Output the [x, y] coordinate of the center of the cell containing the given text.  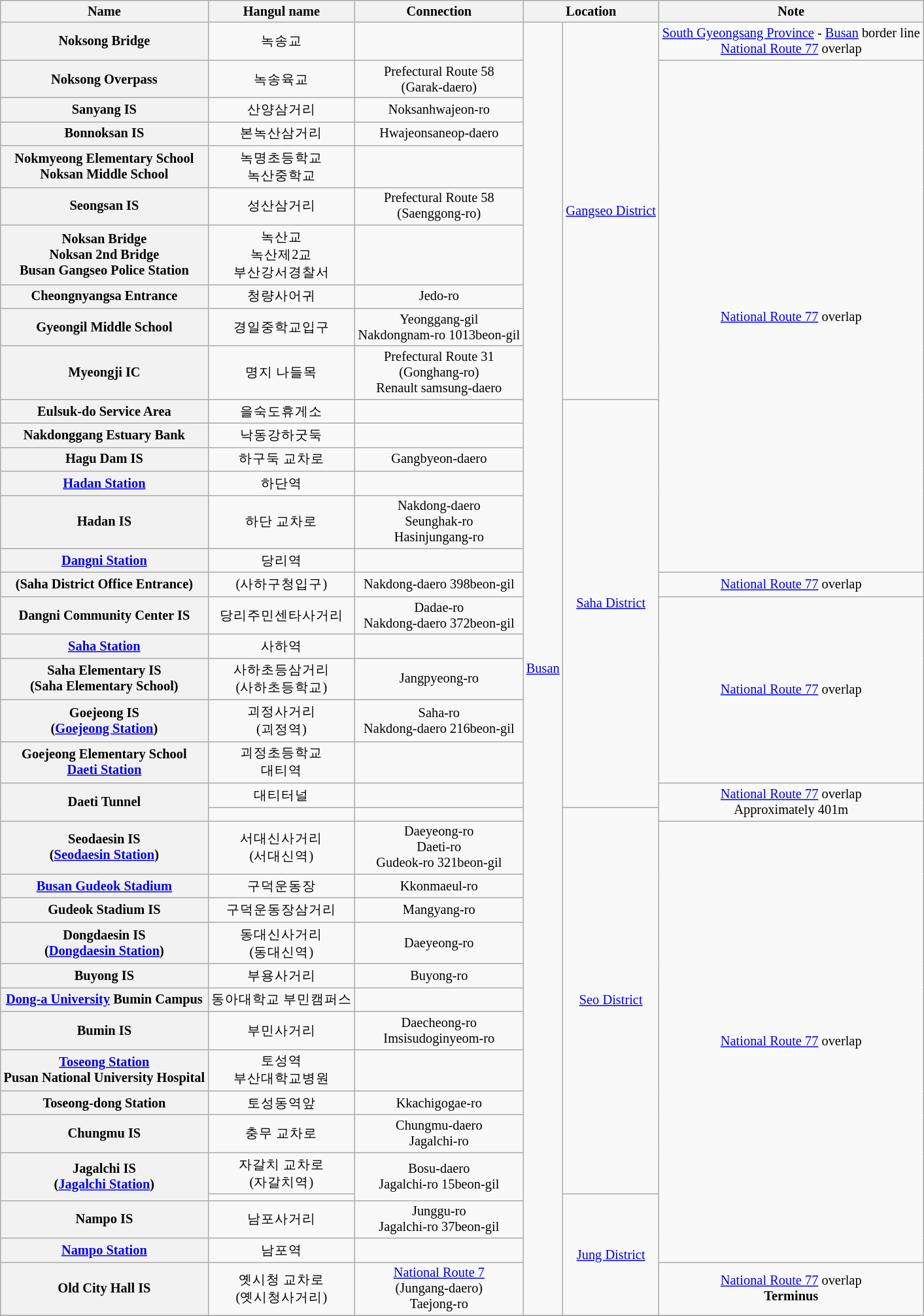
구덕운동장삼거리 [281, 910]
Nampo IS [105, 1219]
Dongdaesin IS(Dongdaesin Station) [105, 943]
Note [791, 11]
녹송육교 [281, 79]
Prefectural Route 58(Saenggong-ro) [439, 206]
하단 교차로 [281, 522]
Chungmu-daeroJagalchi-ro [439, 1134]
Junggu-roJagalchi-ro 37beon-gil [439, 1219]
Kkachigogae-ro [439, 1102]
Yeonggang-gilNakdongnam-ro 1013beon-gil [439, 327]
Bosu-daeroJagalchi-ro 15beon-gil [439, 1177]
Dadae-roNakdong-daero 372beon-gil [439, 615]
Kkonmaeul-ro [439, 886]
토성동역앞 [281, 1102]
Gangbyeon-daero [439, 459]
Prefectural Route 31(Gonghang-ro)Renault samsung-daero [439, 373]
Location [591, 11]
명지 나들목 [281, 373]
Busan [543, 669]
Prefectural Route 58(Garak-daero) [439, 79]
하단역 [281, 484]
Jung District [611, 1255]
부용사거리 [281, 975]
Jedo-ro [439, 297]
토성역부산대학교병원 [281, 1070]
을숙도휴게소 [281, 412]
Dong-a University Bumin Campus [105, 999]
산양삼거리 [281, 110]
사하초등삼거리(사하초등학교) [281, 679]
Chungmu IS [105, 1134]
Hadan IS [105, 522]
Saha District [611, 603]
National Route 77 overlapTerminus [791, 1289]
Nampo Station [105, 1250]
National Route 7(Jungang-daero)Taejong-ro [439, 1289]
구덕운동장 [281, 886]
Dangni Community Center IS [105, 615]
녹명초등학교녹산중학교 [281, 167]
남포사거리 [281, 1219]
부민사거리 [281, 1030]
Connection [439, 11]
당리주민센타사거리 [281, 615]
Saha-roNakdong-daero 216beon-gil [439, 720]
Toseong-dong Station [105, 1102]
Goejeong IS(Goejeong Station) [105, 720]
괴정초등학교대티역 [281, 762]
Cheongnyangsa Entrance [105, 297]
Noksan BridgeNoksan 2nd BridgeBusan Gangseo Police Station [105, 255]
Noksong Bridge [105, 41]
당리역 [281, 561]
경일중학교입구 [281, 327]
Saha Station [105, 646]
Bonnoksan IS [105, 133]
Sanyang IS [105, 110]
Myeongji IC [105, 373]
동아대학교 부민캠퍼스 [281, 999]
Daecheong-roImsisudoginyeom-ro [439, 1030]
Jangpyeong-ro [439, 679]
Toseong StationPusan National University Hospital [105, 1070]
Gyeongil Middle School [105, 327]
Nokmyeong Elementary SchoolNoksan Middle School [105, 167]
동대신사거리(동대신역) [281, 943]
South Gyeongsang Province - Busan border lineNational Route 77 overlap [791, 41]
Goejeong Elementary SchoolDaeti Station [105, 762]
Dangni Station [105, 561]
사하역 [281, 646]
Hadan Station [105, 484]
Buyong-ro [439, 975]
(Saha District Office Entrance) [105, 584]
성산삼거리 [281, 206]
본녹산삼거리 [281, 133]
Eulsuk-do Service Area [105, 412]
Gangseo District [611, 211]
서대신사거리(서대신역) [281, 847]
옛시청 교차로(옛시청사거리) [281, 1289]
(사하구청입구) [281, 584]
대티터널 [281, 795]
Daeyeong-ro [439, 943]
Noksong Overpass [105, 79]
하구둑 교차로 [281, 459]
Noksanhwajeon-ro [439, 110]
녹송교 [281, 41]
낙동강하굿둑 [281, 435]
괴정사거리(괴정역) [281, 720]
Nakdong-daero 398beon-gil [439, 584]
Buyong IS [105, 975]
Nakdong-daeroSeunghak-roHasinjungang-ro [439, 522]
Seongsan IS [105, 206]
녹산교녹산제2교부산강서경찰서 [281, 255]
Jagalchi IS(Jagalchi Station) [105, 1177]
자갈치 교차로(자갈치역) [281, 1173]
Nakdonggang Estuary Bank [105, 435]
Seo District [611, 1000]
Hangul name [281, 11]
National Route 77 overlapApproximately 401m [791, 801]
Busan Gudeok Stadium [105, 886]
Daeyeong-roDaeti-roGudeok-ro 321beon-gil [439, 847]
Bumin IS [105, 1030]
남포역 [281, 1250]
Old City Hall IS [105, 1289]
Hagu Dam IS [105, 459]
Seodaesin IS(Seodaesin Station) [105, 847]
Daeti Tunnel [105, 801]
Hwajeonsaneop-daero [439, 133]
Name [105, 11]
Saha Elementary IS(Saha Elementary School) [105, 679]
Gudeok Stadium IS [105, 910]
청량사어귀 [281, 297]
충무 교차로 [281, 1134]
Mangyang-ro [439, 910]
